Provide the (x, y) coordinate of the cell's center where the given text is located.  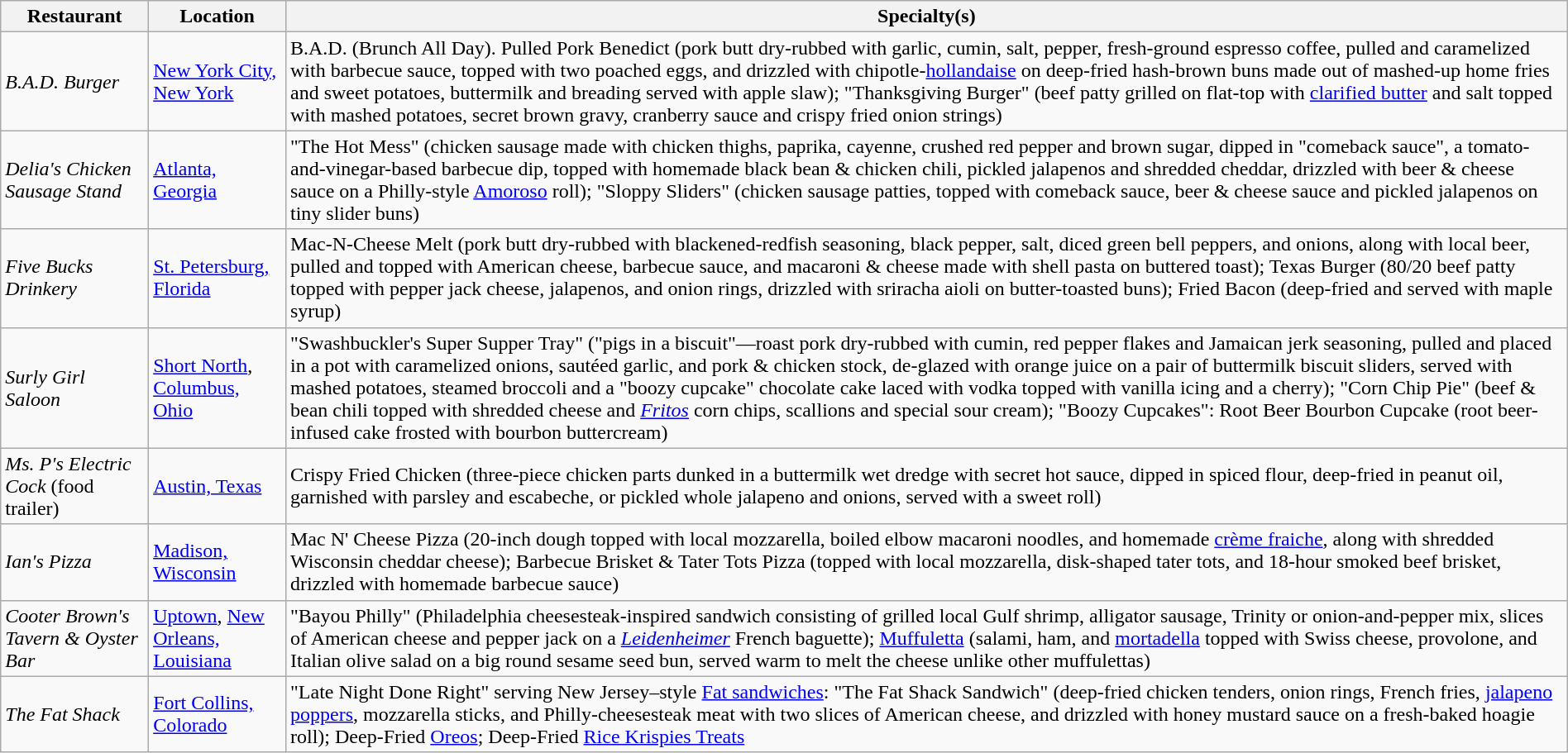
B.A.D. Burger (74, 81)
Restaurant (74, 17)
New York City, New York (218, 81)
Short North, Columbus, Ohio (218, 388)
Austin, Texas (218, 486)
Madison, Wisconsin (218, 562)
The Fat Shack (74, 714)
Uptown, New Orleans, Louisiana (218, 638)
Cooter Brown's Tavern & Oyster Bar (74, 638)
Surly Girl Saloon (74, 388)
Ms. P's Electric Cock (food trailer) (74, 486)
Delia's Chicken Sausage Stand (74, 180)
St. Petersburg, Florida (218, 278)
Location (218, 17)
Fort Collins, Colorado (218, 714)
Ian's Pizza (74, 562)
Atlanta, Georgia (218, 180)
Specialty(s) (926, 17)
Five Bucks Drinkery (74, 278)
